Identify which cell holds the provided text, then report its [X, Y] central coordinate. 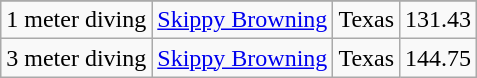
1 meter diving [76, 20]
3 meter diving [76, 58]
131.43 [438, 20]
144.75 [438, 58]
